Output the (X, Y) coordinate of the center of the cell containing the given text.  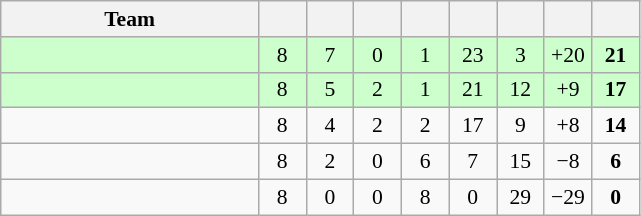
9 (520, 126)
4 (330, 126)
−29 (568, 197)
+8 (568, 126)
Team (130, 19)
23 (473, 55)
−8 (568, 162)
12 (520, 90)
3 (520, 55)
+20 (568, 55)
14 (616, 126)
+9 (568, 90)
5 (330, 90)
15 (520, 162)
29 (520, 197)
